Return (X, Y) of the center of cell containing provided text 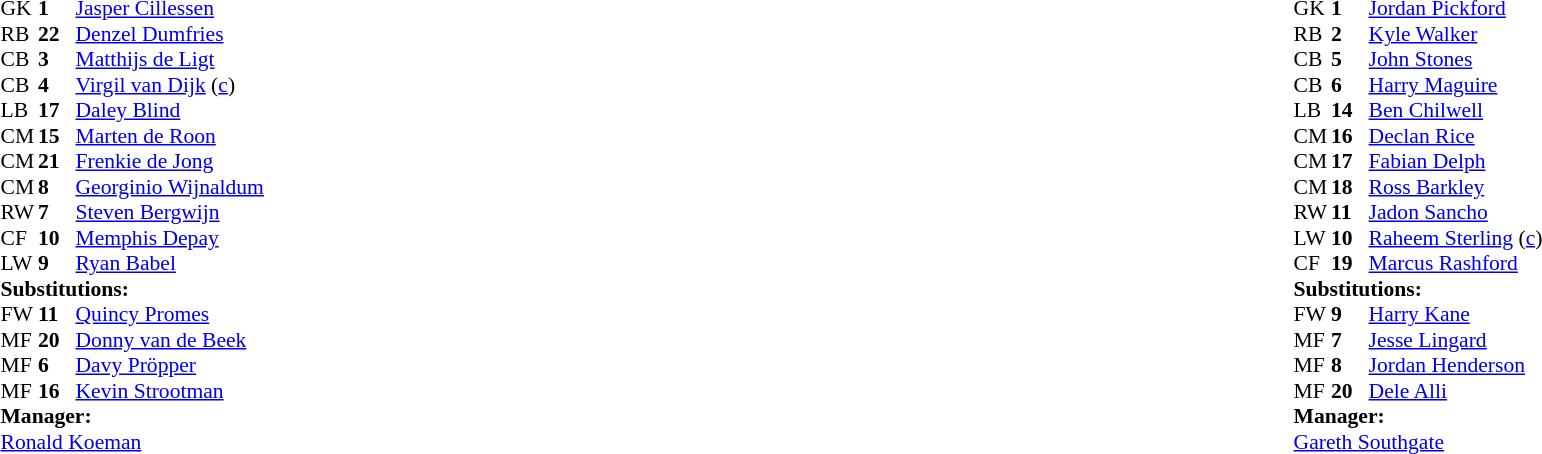
Ryan Babel (170, 263)
Frenkie de Jong (170, 161)
19 (1350, 263)
Virgil van Dijk (c) (170, 85)
2 (1350, 34)
Marten de Roon (170, 136)
Kevin Strootman (170, 391)
Daley Blind (170, 111)
Quincy Promes (170, 315)
3 (57, 59)
18 (1350, 187)
Manager: (132, 417)
14 (1350, 111)
21 (57, 161)
Davy Pröpper (170, 365)
22 (57, 34)
Steven Bergwijn (170, 213)
Denzel Dumfries (170, 34)
Matthijs de Ligt (170, 59)
Substitutions: (132, 289)
Memphis Depay (170, 238)
Georginio Wijnaldum (170, 187)
5 (1350, 59)
15 (57, 136)
Donny van de Beek (170, 340)
4 (57, 85)
